Capture the cell that displays the provided text and extract its (x, y) central coordinate. 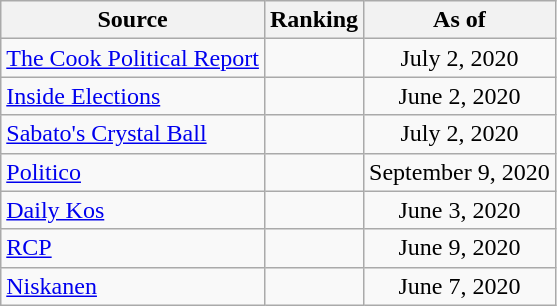
RCP (133, 248)
Sabato's Crystal Ball (133, 134)
September 9, 2020 (460, 172)
Ranking (314, 20)
Source (133, 20)
June 3, 2020 (460, 210)
The Cook Political Report (133, 58)
Daily Kos (133, 210)
June 9, 2020 (460, 248)
Politico (133, 172)
June 2, 2020 (460, 96)
As of (460, 20)
Inside Elections (133, 96)
June 7, 2020 (460, 286)
Niskanen (133, 286)
